From the cell containing the given text, extract its center point as [X, Y] coordinate. 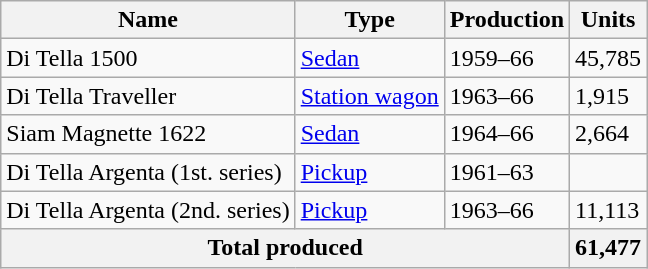
Units [608, 20]
Di Tella Traveller [148, 96]
Station wagon [370, 96]
Di Tella 1500 [148, 58]
1964–66 [506, 134]
45,785 [608, 58]
Name [148, 20]
Production [506, 20]
2,664 [608, 134]
11,113 [608, 210]
Di Tella Argenta (1st. series) [148, 172]
Total produced [286, 248]
Di Tella Argenta (2nd. series) [148, 210]
Siam Magnette 1622 [148, 134]
1959–66 [506, 58]
Type [370, 20]
1961–63 [506, 172]
1,915 [608, 96]
61,477 [608, 248]
